For the text-containing cell, return its midpoint in [x, y] coordinate format. 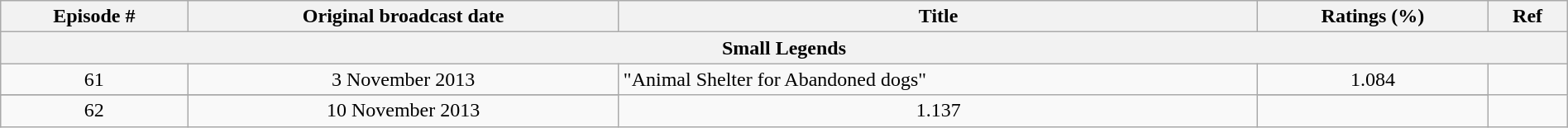
Episode # [94, 17]
3 November 2013 [404, 79]
"Animal Shelter for Abandoned dogs" [938, 79]
1.137 [938, 111]
Title [938, 17]
1.084 [1373, 79]
Ratings (%) [1373, 17]
Original broadcast date [404, 17]
10 November 2013 [404, 111]
61 [94, 79]
Ref [1527, 17]
Small Legends [784, 48]
62 [94, 111]
